Pinpoint the cell where the given text exists, returning its (X, Y) midpoint coordinate. 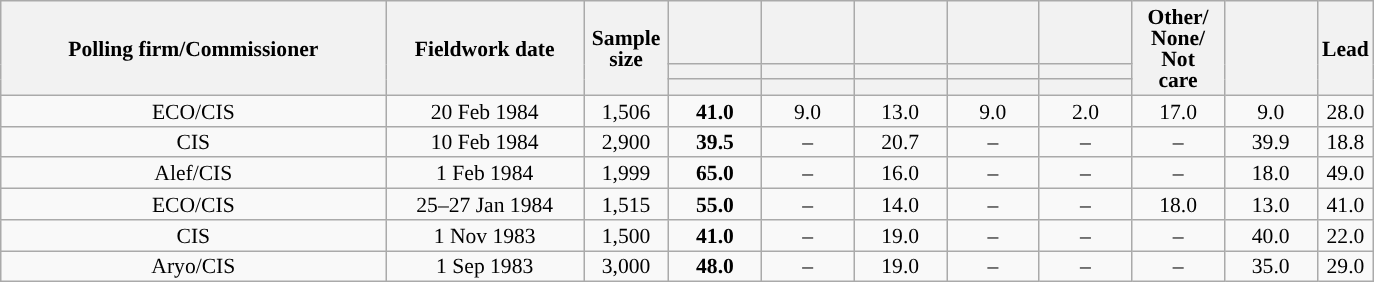
20 Feb 1984 (485, 110)
40.0 (1270, 236)
Polling firm/Commissioner (194, 48)
39.9 (1270, 142)
Alef/CIS (194, 174)
65.0 (716, 174)
16.0 (900, 174)
Lead (1346, 48)
10 Feb 1984 (485, 142)
35.0 (1270, 266)
39.5 (716, 142)
18.8 (1346, 142)
Sample size (626, 48)
1,515 (626, 204)
1 Nov 1983 (485, 236)
Other/None/Notcare (1178, 48)
29.0 (1346, 266)
55.0 (716, 204)
20.7 (900, 142)
Fieldwork date (485, 48)
1,500 (626, 236)
17.0 (1178, 110)
1,999 (626, 174)
1 Sep 1983 (485, 266)
3,000 (626, 266)
Aryo/CIS (194, 266)
1,506 (626, 110)
49.0 (1346, 174)
2.0 (1086, 110)
22.0 (1346, 236)
14.0 (900, 204)
48.0 (716, 266)
1 Feb 1984 (485, 174)
25–27 Jan 1984 (485, 204)
2,900 (626, 142)
28.0 (1346, 110)
